Return the (X, Y) coordinate for the center point of the cell that contains the specified text.  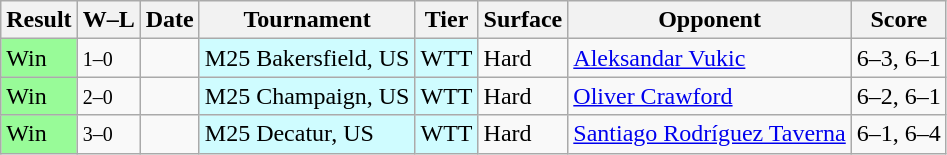
Santiago Rodríguez Taverna (710, 134)
Result (39, 20)
M25 Champaign, US (307, 96)
Tournament (307, 20)
W–L (108, 20)
3–0 (108, 134)
Surface (523, 20)
6–3, 6–1 (898, 58)
Oliver Crawford (710, 96)
Opponent (710, 20)
Date (170, 20)
M25 Bakersfield, US (307, 58)
6–1, 6–4 (898, 134)
2–0 (108, 96)
6–2, 6–1 (898, 96)
Tier (446, 20)
M25 Decatur, US (307, 134)
Aleksandar Vukic (710, 58)
1–0 (108, 58)
Score (898, 20)
